Extract the [x, y] coordinate from the center of the cell holding the provided text.  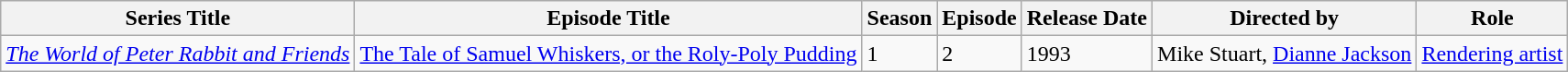
Series Title [178, 18]
1 [900, 54]
Season [900, 18]
1993 [1087, 54]
Release Date [1087, 18]
Episode Title [609, 18]
The Tale of Samuel Whiskers, or the Roly-Poly Pudding [609, 54]
The World of Peter Rabbit and Friends [178, 54]
Mike Stuart, Dianne Jackson [1285, 54]
Role [1493, 18]
2 [979, 54]
Rendering artist [1493, 54]
Episode [979, 18]
Directed by [1285, 18]
